Provide the (x, y) coordinate of the cell's center where the given text is located.  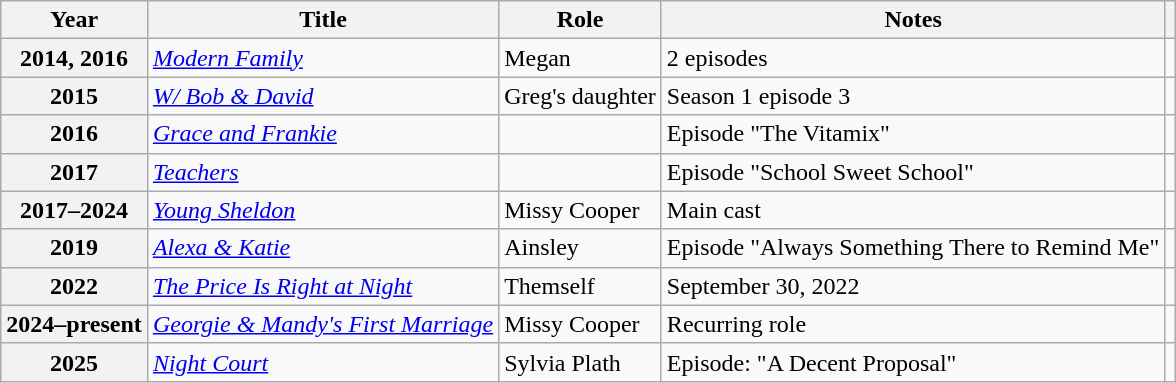
Episode: "A Decent Proposal" (912, 362)
Title (322, 20)
W/ Bob & David (322, 96)
Episode "Always Something There to Remind Me" (912, 248)
Modern Family (322, 58)
2 episodes (912, 58)
Ainsley (580, 248)
Episode "The Vitamix" (912, 134)
Year (74, 20)
2017 (74, 172)
Episode "School Sweet School" (912, 172)
Teachers (322, 172)
Georgie & Mandy's First Marriage (322, 324)
2022 (74, 286)
Sylvia Plath (580, 362)
Alexa & Katie (322, 248)
September 30, 2022 (912, 286)
Greg's daughter (580, 96)
Recurring role (912, 324)
2019 (74, 248)
2017–2024 (74, 210)
Megan (580, 58)
Role (580, 20)
2025 (74, 362)
2024–present (74, 324)
Grace and Frankie (322, 134)
Themself (580, 286)
Notes (912, 20)
2014, 2016 (74, 58)
2015 (74, 96)
2016 (74, 134)
Young Sheldon (322, 210)
Main cast (912, 210)
Night Court (322, 362)
The Price Is Right at Night (322, 286)
Season 1 episode 3 (912, 96)
